Provide the (x, y) coordinate of the cell's center where the given text is located.  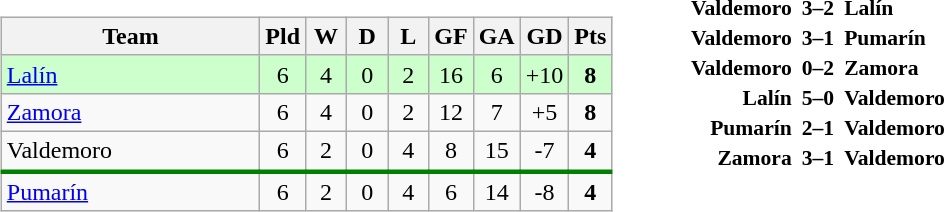
15 (496, 151)
12 (451, 112)
16 (451, 74)
+10 (544, 74)
+5 (544, 112)
W (326, 36)
Pts (590, 36)
-7 (544, 151)
Pld (283, 36)
2–1 (818, 128)
5–0 (818, 98)
GF (451, 36)
0–2 (818, 68)
GD (544, 36)
14 (496, 191)
Team (130, 36)
-8 (544, 191)
GA (496, 36)
7 (496, 112)
L (408, 36)
D (368, 36)
